Return (x, y) of the center of cell containing provided text 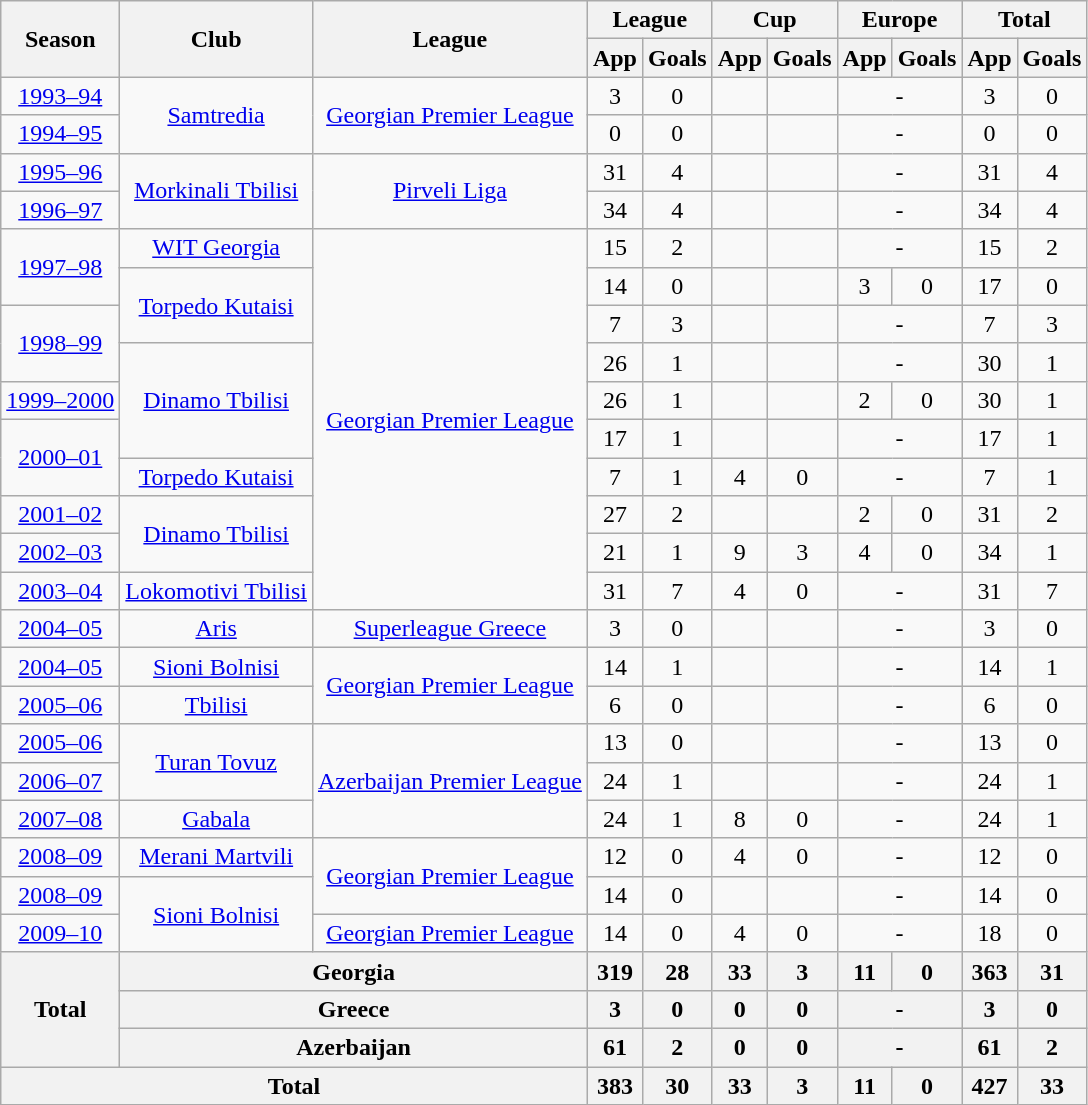
2003–04 (60, 591)
21 (614, 553)
Merani Martvili (216, 857)
Gabala (216, 819)
Azerbaijan (354, 1047)
Georgia (354, 971)
1996–97 (60, 210)
Azerbaijan Premier League (450, 781)
8 (740, 819)
Superleague Greece (450, 629)
1994–95 (60, 134)
2000–01 (60, 457)
2001–02 (60, 515)
1998–99 (60, 343)
1995–96 (60, 172)
Club (216, 39)
427 (990, 1085)
Aris (216, 629)
Morkinali Tbilisi (216, 191)
2007–08 (60, 819)
Pirveli Liga (450, 191)
2002–03 (60, 553)
Greece (354, 1009)
Season (60, 39)
2009–10 (60, 933)
Tbilisi (216, 705)
1999–2000 (60, 400)
319 (614, 971)
18 (990, 933)
27 (614, 515)
Europe (900, 20)
1997–98 (60, 267)
2006–07 (60, 781)
Cup (774, 20)
1993–94 (60, 96)
WIT Georgia (216, 248)
9 (740, 553)
Samtredia (216, 115)
28 (677, 971)
383 (614, 1085)
363 (990, 971)
Lokomotivi Tbilisi (216, 591)
Turan Tovuz (216, 762)
